Extract the [X, Y] coordinate from the center of the cell holding the provided text.  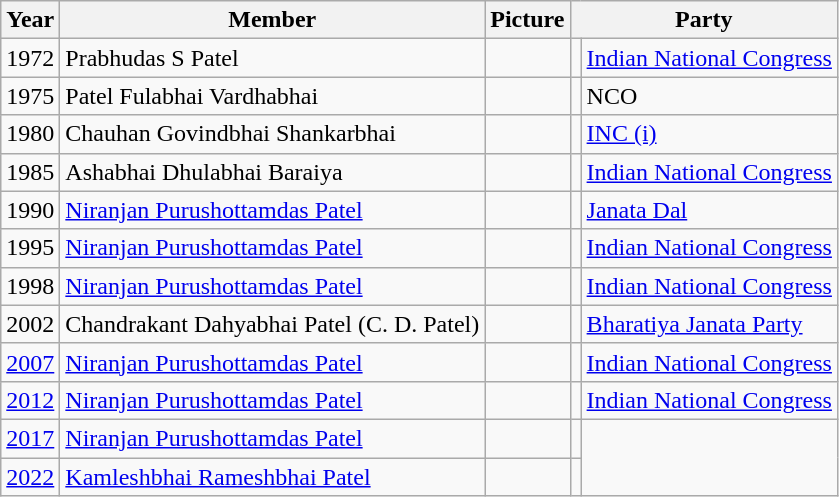
1975 [30, 96]
1998 [30, 286]
Chauhan Govindbhai Shankarbhai [272, 134]
1980 [30, 134]
2017 [30, 438]
Party [704, 20]
Ashabhai Dhulabhai Baraiya [272, 172]
2022 [30, 477]
Member [272, 20]
1990 [30, 210]
Bharatiya Janata Party [709, 324]
Picture [528, 20]
INC (i) [709, 134]
Kamleshbhai Rameshbhai Patel [272, 477]
1972 [30, 58]
2002 [30, 324]
Year [30, 20]
Prabhudas S Patel [272, 58]
1995 [30, 248]
NCO [709, 96]
2007 [30, 362]
Janata Dal [709, 210]
Chandrakant Dahyabhai Patel (C. D. Patel) [272, 324]
1985 [30, 172]
2012 [30, 400]
Patel Fulabhai Vardhabhai [272, 96]
